Return the [x, y] coordinate for the center point of the cell that contains the specified text.  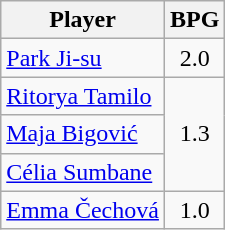
Maja Bigović [83, 134]
2.0 [194, 58]
Player [83, 20]
BPG [194, 20]
Emma Čechová [83, 210]
Ritorya Tamilo [83, 96]
Park Ji-su [83, 58]
Célia Sumbane [83, 172]
1.3 [194, 134]
1.0 [194, 210]
